From the cell containing the given text, extract its center point as (x, y) coordinate. 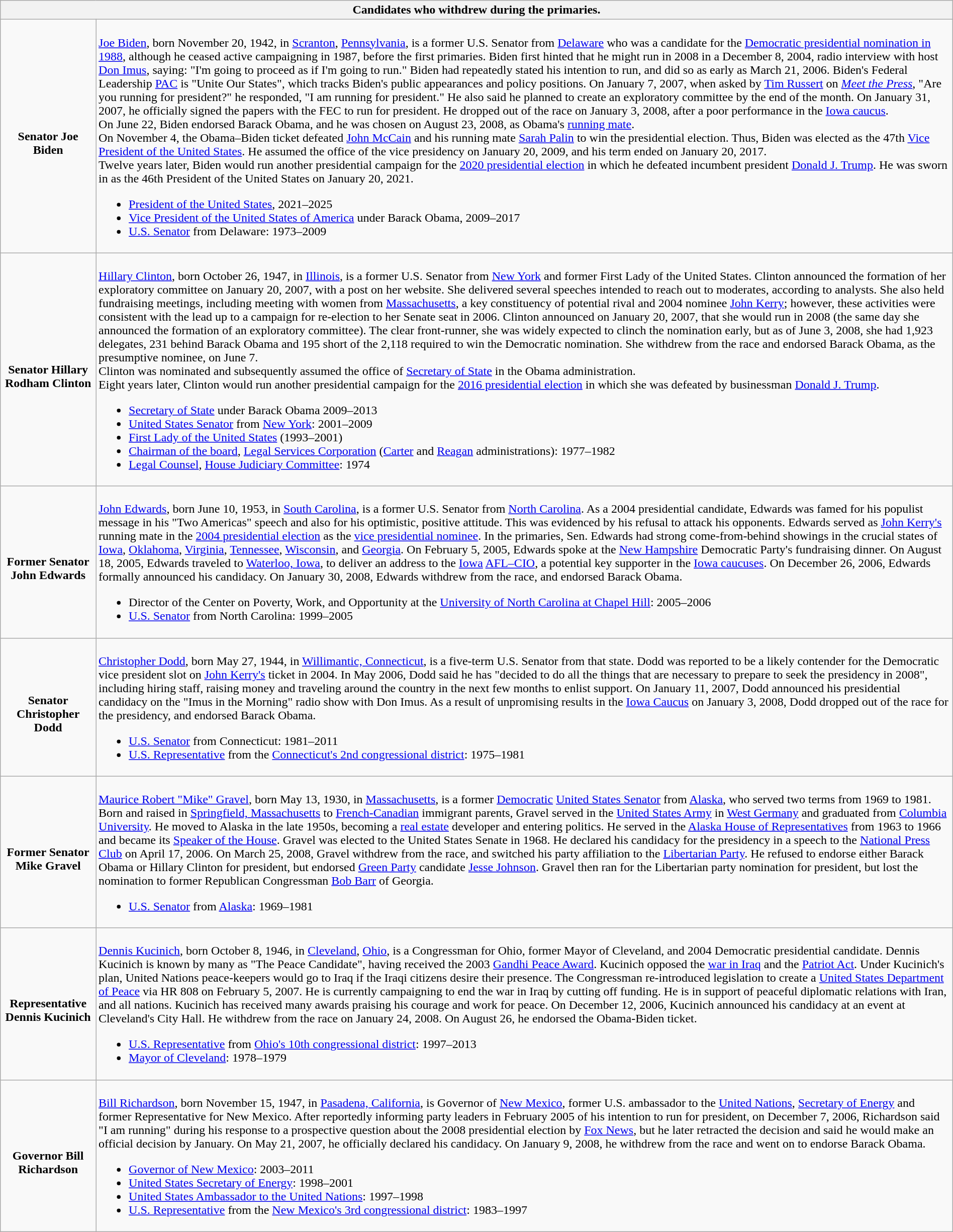
Senator Christopher Dodd (48, 707)
Senator Hillary Rodham Clinton (48, 369)
Senator Joe Biden (48, 136)
Candidates who withdrew during the primaries. (477, 10)
Governor Bill Richardson (48, 1156)
Former Senator Mike Gravel (48, 852)
Former Senator John Edwards (48, 562)
Representative Dennis Kucinich (48, 1004)
